Identify which cell holds the provided text, then report its (x, y) central coordinate. 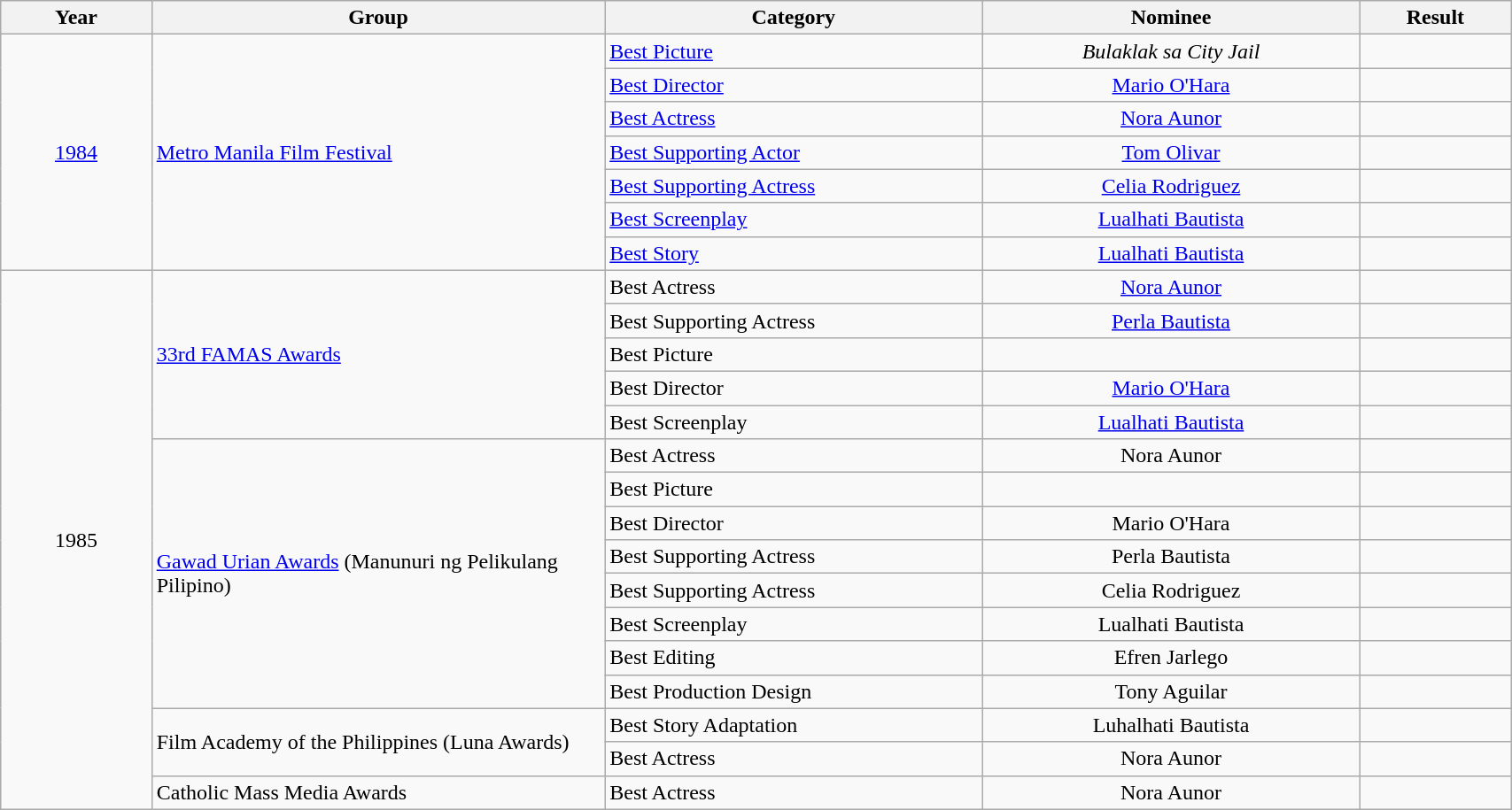
Film Academy of the Philippines (Luna Awards) (377, 742)
Nominee (1171, 18)
Best Supporting Actor (794, 152)
33rd FAMAS Awards (377, 354)
Tom Olivar (1171, 152)
Bulaklak sa City Jail (1171, 51)
Metro Manila Film Festival (377, 152)
Tony Aguilar (1171, 691)
Gawad Urian Awards (Manunuri ng Pelikulang Pilipino) (377, 574)
Best Editing (794, 658)
Result (1435, 18)
Year (76, 18)
Best Story Adaptation (794, 725)
Best Production Design (794, 691)
Best Story (794, 253)
Efren Jarlego (1171, 658)
1984 (76, 152)
Category (794, 18)
1985 (76, 540)
Luhalhati Bautista (1171, 725)
Catholic Mass Media Awards (377, 792)
Group (377, 18)
